Return the (X, Y) coordinate for the center point of the cell that contains the specified text.  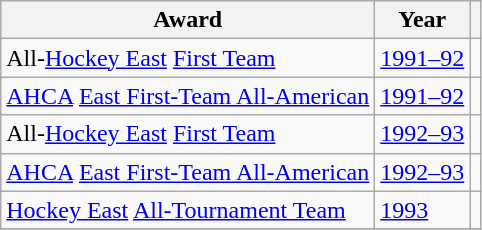
1993 (422, 210)
Award (188, 20)
Year (422, 20)
Hockey East All-Tournament Team (188, 210)
